Find where the given text appears and provide that cell's center as (X, Y) coordinate. 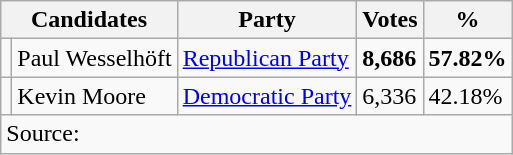
Votes (390, 20)
% (468, 20)
57.82% (468, 58)
8,686 (390, 58)
Paul Wesselhöft (94, 58)
Republican Party (267, 58)
Source: (256, 134)
Candidates (89, 20)
42.18% (468, 96)
Party (267, 20)
Kevin Moore (94, 96)
Democratic Party (267, 96)
6,336 (390, 96)
